For the text-containing cell, return its midpoint in (X, Y) coordinate format. 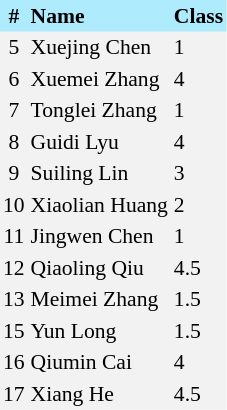
3 (198, 174)
Suiling Lin (100, 174)
12 (14, 268)
10 (14, 205)
Yun Long (100, 331)
Guidi Lyu (100, 142)
Jingwen Chen (100, 236)
Qiaoling Qiu (100, 268)
15 (14, 331)
Xiang He (100, 394)
Meimei Zhang (100, 300)
16 (14, 362)
# (14, 16)
Class (198, 16)
Tonglei Zhang (100, 110)
Xuejing Chen (100, 48)
Xiaolian Huang (100, 205)
2 (198, 205)
Name (100, 16)
7 (14, 110)
Xuemei Zhang (100, 79)
Qiumin Cai (100, 362)
6 (14, 79)
17 (14, 394)
13 (14, 300)
11 (14, 236)
5 (14, 48)
9 (14, 174)
8 (14, 142)
